From the cell containing the given text, extract its center point as (x, y) coordinate. 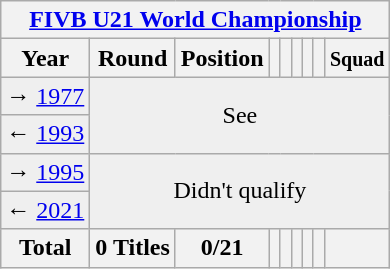
Squad (357, 58)
Total (46, 248)
Year (46, 58)
0/21 (222, 248)
→ 1977 (46, 96)
0 Titles (133, 248)
Position (222, 58)
Didn't qualify (240, 191)
→ 1995 (46, 172)
← 2021 (46, 210)
See (240, 115)
Round (133, 58)
← 1993 (46, 134)
FIVB U21 World Championship (196, 20)
